Determine the [X, Y] coordinate at the center of the cell enclosing the given text.  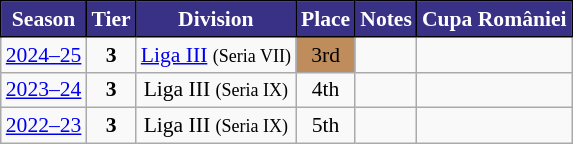
4th [326, 90]
Liga III (Seria VII) [216, 55]
2023–24 [44, 90]
2024–25 [44, 55]
Place [326, 19]
2022–23 [44, 126]
Notes [386, 19]
Cupa României [494, 19]
Tier [110, 19]
Season [44, 19]
Division [216, 19]
5th [326, 126]
3rd [326, 55]
